Search for the cell housing the specified text and yield its [X, Y] center coordinate. 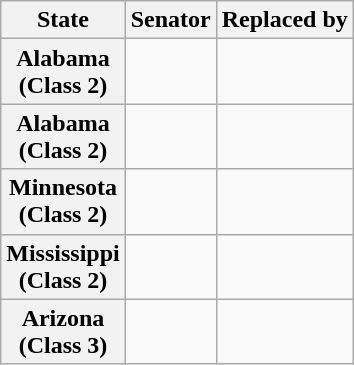
Minnesota(Class 2) [63, 202]
State [63, 20]
Arizona(Class 3) [63, 332]
Mississippi(Class 2) [63, 266]
Replaced by [284, 20]
Senator [170, 20]
